Extract the [X, Y] coordinate from the center of the cell holding the provided text.  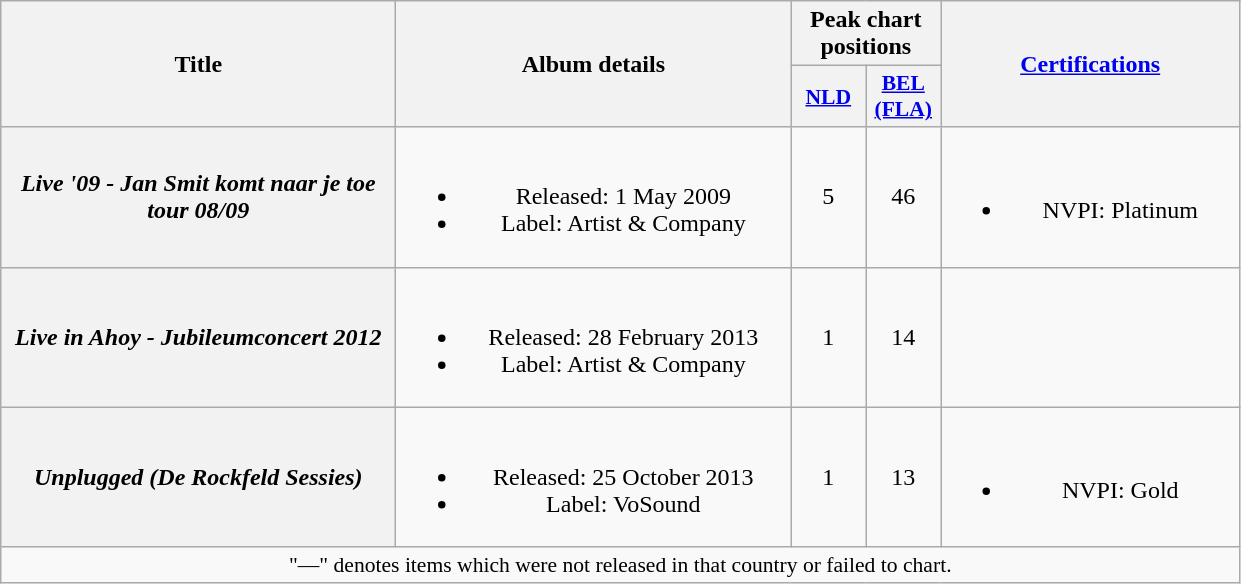
Live in Ahoy - Jubileumconcert 2012 [198, 337]
Certifications [1090, 64]
BEL(FLA) [904, 96]
14 [904, 337]
NLD [828, 96]
Album details [594, 64]
13 [904, 477]
Released: 25 October 2013Label: VoSound [594, 477]
Released: 1 May 2009Label: Artist & Company [594, 197]
Peak chart positions [866, 34]
"—" denotes items which were not released in that country or failed to chart. [620, 565]
Released: 28 February 2013Label: Artist & Company [594, 337]
Unplugged (De Rockfeld Sessies) [198, 477]
5 [828, 197]
NVPI: Gold [1090, 477]
NVPI: Platinum [1090, 197]
Title [198, 64]
46 [904, 197]
Live '09 - Jan Smit komt naar je toe tour 08/09 [198, 197]
